Identify which cell holds the provided text, then report its (X, Y) central coordinate. 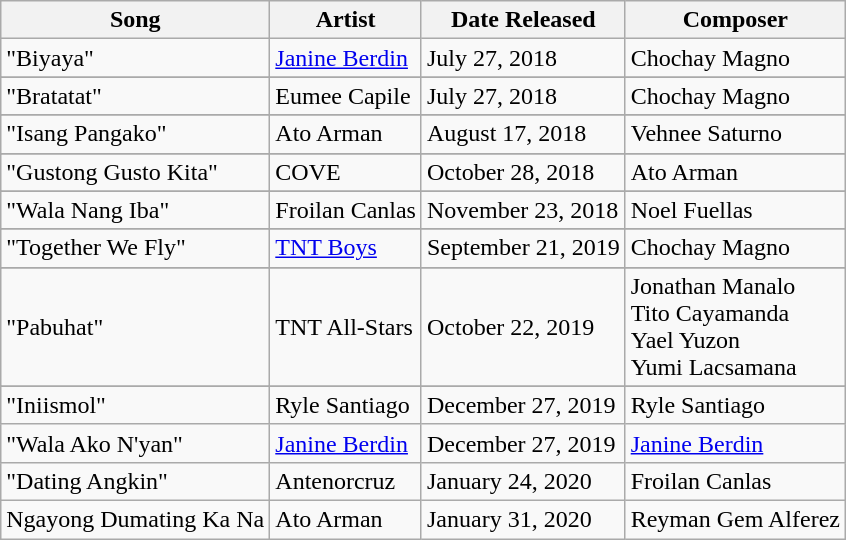
August 17, 2018 (523, 134)
November 23, 2018 (523, 210)
January 24, 2020 (523, 481)
"Isang Pangako" (136, 134)
"Wala Nang Iba" (136, 210)
COVE (346, 172)
"Biyaya" (136, 58)
Ngayong Dumating Ka Na (136, 519)
TNT All-Stars (346, 326)
"Iniismol" (136, 405)
Artist (346, 20)
October 28, 2018 (523, 172)
Vehnee Saturno (735, 134)
TNT Boys (346, 248)
"Dating Angkin" (136, 481)
"Bratatat" (136, 96)
Noel Fuellas (735, 210)
September 21, 2019 (523, 248)
October 22, 2019 (523, 326)
Composer (735, 20)
Reyman Gem Alferez (735, 519)
Song (136, 20)
Jonathan Manalo Tito Cayamanda Yael Yuzon Yumi Lacsamana (735, 326)
January 31, 2020 (523, 519)
"Together We Fly" (136, 248)
Eumee Capile (346, 96)
"Pabuhat" (136, 326)
"Gustong Gusto Kita" (136, 172)
Date Released (523, 20)
Antenorcruz (346, 481)
"Wala Ako N'yan" (136, 443)
